Pinpoint the cell where the given text exists, returning its [x, y] midpoint coordinate. 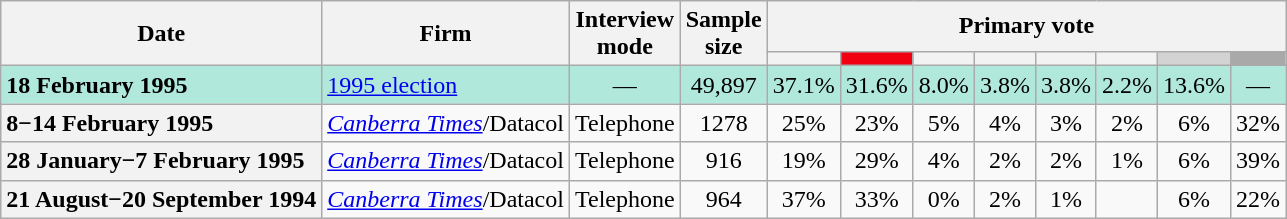
13.6% [1194, 85]
3% [1066, 123]
49,897 [724, 85]
1278 [724, 123]
22% [1258, 199]
37.1% [804, 85]
18 February 1995 [162, 85]
28 January−7 February 1995 [162, 161]
Date [162, 34]
1995 election [446, 85]
37% [804, 199]
Samplesize [724, 34]
25% [804, 123]
31.6% [876, 85]
916 [724, 161]
32% [1258, 123]
19% [804, 161]
0% [944, 199]
5% [944, 123]
964 [724, 199]
29% [876, 161]
8−14 February 1995 [162, 123]
21 August−20 September 1994 [162, 199]
8.0% [944, 85]
39% [1258, 161]
33% [876, 199]
2.2% [1126, 85]
23% [876, 123]
Firm [446, 34]
Interviewmode [624, 34]
Primary vote [1026, 26]
